Locate the cell with the specified text and output its [x, y] center coordinate. 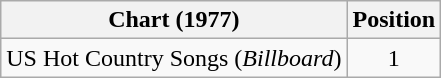
US Hot Country Songs (Billboard) [174, 58]
1 [394, 58]
Position [394, 20]
Chart (1977) [174, 20]
